Identify which cell holds the provided text, then report its [X, Y] central coordinate. 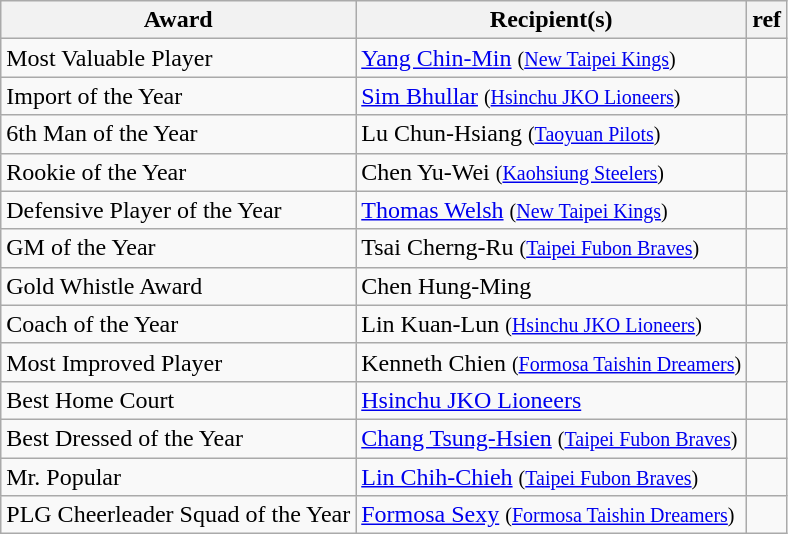
Recipient(s) [552, 20]
6th Man of the Year [178, 134]
Import of the Year [178, 96]
Gold Whistle Award [178, 286]
Thomas Welsh (New Taipei Kings) [552, 210]
Kenneth Chien (Formosa Taishin Dreamers) [552, 362]
Chen Hung-Ming [552, 286]
Mr. Popular [178, 477]
Tsai Cherng-Ru (Taipei Fubon Braves) [552, 248]
Chen Yu-Wei (Kaohsiung Steelers) [552, 172]
Sim Bhullar (Hsinchu JKO Lioneers) [552, 96]
Lin Chih-Chieh (Taipei Fubon Braves) [552, 477]
Best Dressed of the Year [178, 438]
Award [178, 20]
Lin Kuan-Lun (Hsinchu JKO Lioneers) [552, 324]
Formosa Sexy (Formosa Taishin Dreamers) [552, 515]
PLG Cheerleader Squad of the Year [178, 515]
Lu Chun-Hsiang (Taoyuan Pilots) [552, 134]
Most Improved Player [178, 362]
Defensive Player of the Year [178, 210]
Rookie of the Year [178, 172]
Coach of the Year [178, 324]
Hsinchu JKO Lioneers [552, 400]
ref [767, 20]
Most Valuable Player [178, 58]
Best Home Court [178, 400]
Chang Tsung-Hsien (Taipei Fubon Braves) [552, 438]
GM of the Year [178, 248]
Yang Chin-Min (New Taipei Kings) [552, 58]
